Find where the given text appears and provide that cell's center as (X, Y) coordinate. 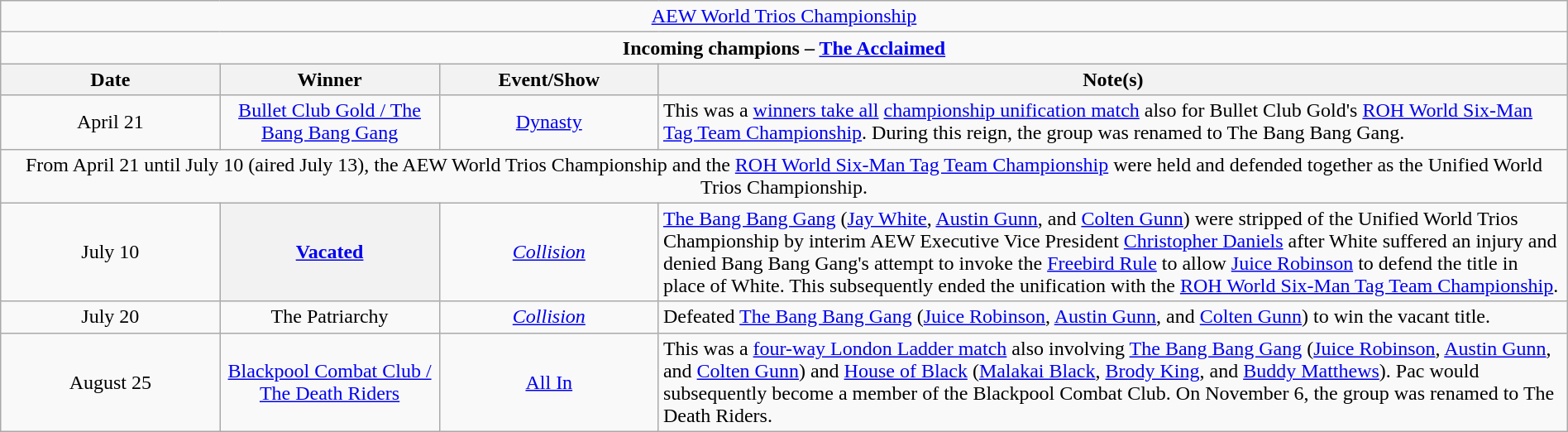
Event/Show (549, 79)
Dynasty (549, 122)
Bullet Club Gold / The Bang Bang Gang (329, 122)
July 10 (111, 252)
Date (111, 79)
AEW World Trios Championship (784, 17)
Defeated The Bang Bang Gang (Juice Robinson, Austin Gunn, and Colten Gunn) to win the vacant title. (1113, 317)
April 21 (111, 122)
Note(s) (1113, 79)
Blackpool Combat Club / The Death Riders (329, 382)
Incoming champions – The Acclaimed (784, 48)
Winner (329, 79)
Vacated (329, 252)
The Patriarchy (329, 317)
July 20 (111, 317)
August 25 (111, 382)
All In (549, 382)
